Locate the cell with the specified text and output its [X, Y] center coordinate. 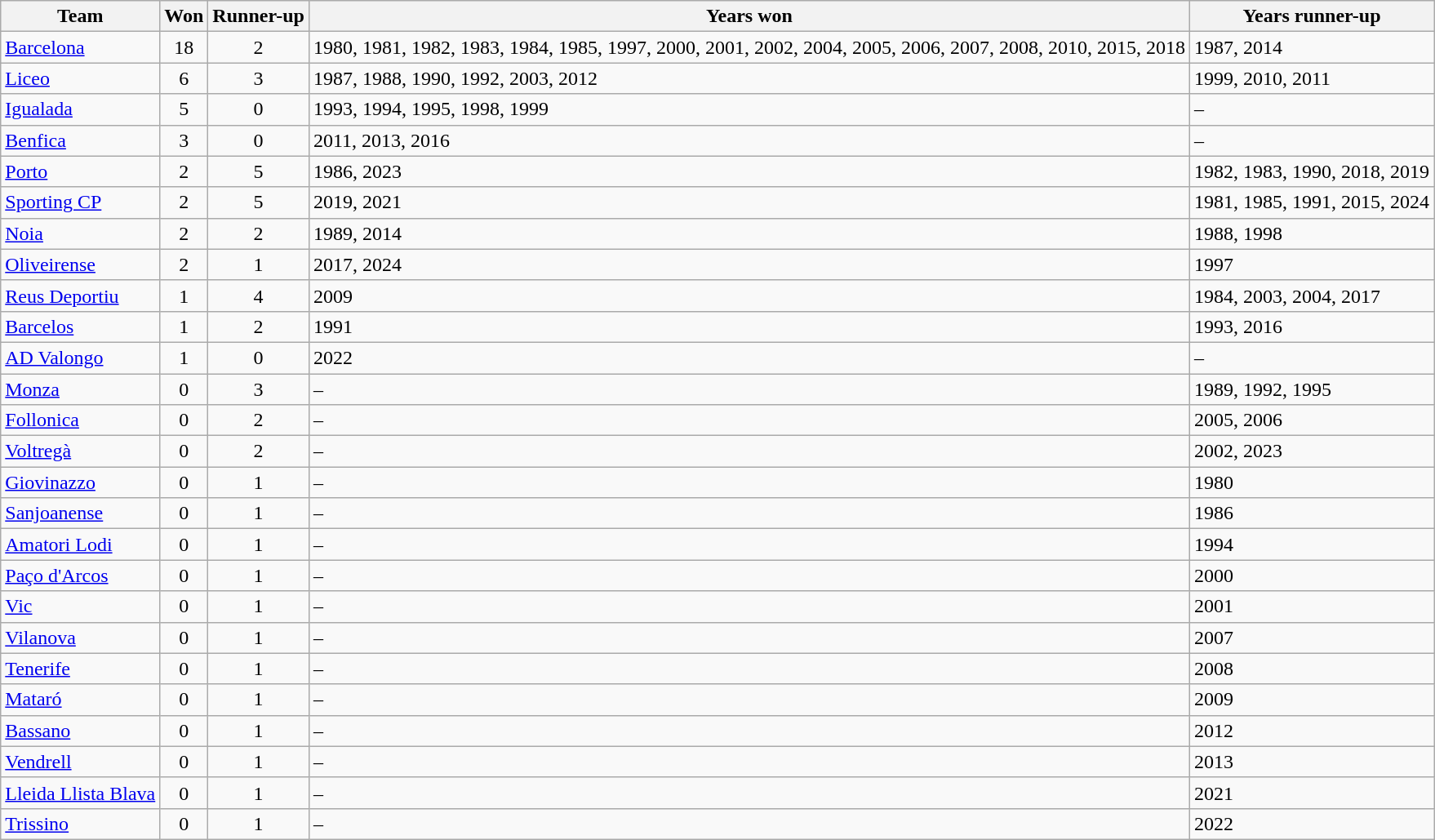
2002, 2023 [1311, 451]
2000 [1311, 576]
2012 [1311, 731]
4 [259, 296]
Barcelona [80, 47]
Vendrell [80, 762]
1988, 1998 [1311, 233]
Giovinazzo [80, 482]
AD Valongo [80, 358]
1993, 1994, 1995, 1998, 1999 [749, 109]
1993, 2016 [1311, 327]
Noia [80, 233]
2007 [1311, 638]
Vilanova [80, 638]
Amatori Lodi [80, 544]
Runner-up [259, 16]
2008 [1311, 669]
Oliveirense [80, 264]
Team [80, 16]
Liceo [80, 78]
Mataró [80, 700]
1987, 2014 [1311, 47]
2011, 2013, 2016 [749, 140]
Voltregà [80, 451]
Barcelos [80, 327]
Lleida Llista Blava [80, 793]
1999, 2010, 2011 [1311, 78]
2019, 2021 [749, 202]
Paço d'Arcos [80, 576]
Sanjoanense [80, 513]
1989, 1992, 1995 [1311, 389]
1987, 1988, 1990, 1992, 2003, 2012 [749, 78]
Years runner-up [1311, 16]
Vic [80, 607]
Sporting CP [80, 202]
Tenerife [80, 669]
1980, 1981, 1982, 1983, 1984, 1985, 1997, 2000, 2001, 2002, 2004, 2005, 2006, 2007, 2008, 2010, 2015, 2018 [749, 47]
6 [184, 78]
1989, 2014 [749, 233]
Trissino [80, 824]
1986, 2023 [749, 171]
1980 [1311, 482]
1982, 1983, 1990, 2018, 2019 [1311, 171]
Igualada [80, 109]
Porto [80, 171]
Years won [749, 16]
Reus Deportiu [80, 296]
2001 [1311, 607]
1981, 1985, 1991, 2015, 2024 [1311, 202]
1984, 2003, 2004, 2017 [1311, 296]
Monza [80, 389]
1986 [1311, 513]
Follonica [80, 420]
2013 [1311, 762]
1997 [1311, 264]
18 [184, 47]
Bassano [80, 731]
2005, 2006 [1311, 420]
1991 [749, 327]
2021 [1311, 793]
1994 [1311, 544]
2017, 2024 [749, 264]
Won [184, 16]
Benfica [80, 140]
